Return (x, y) of the center of cell containing provided text 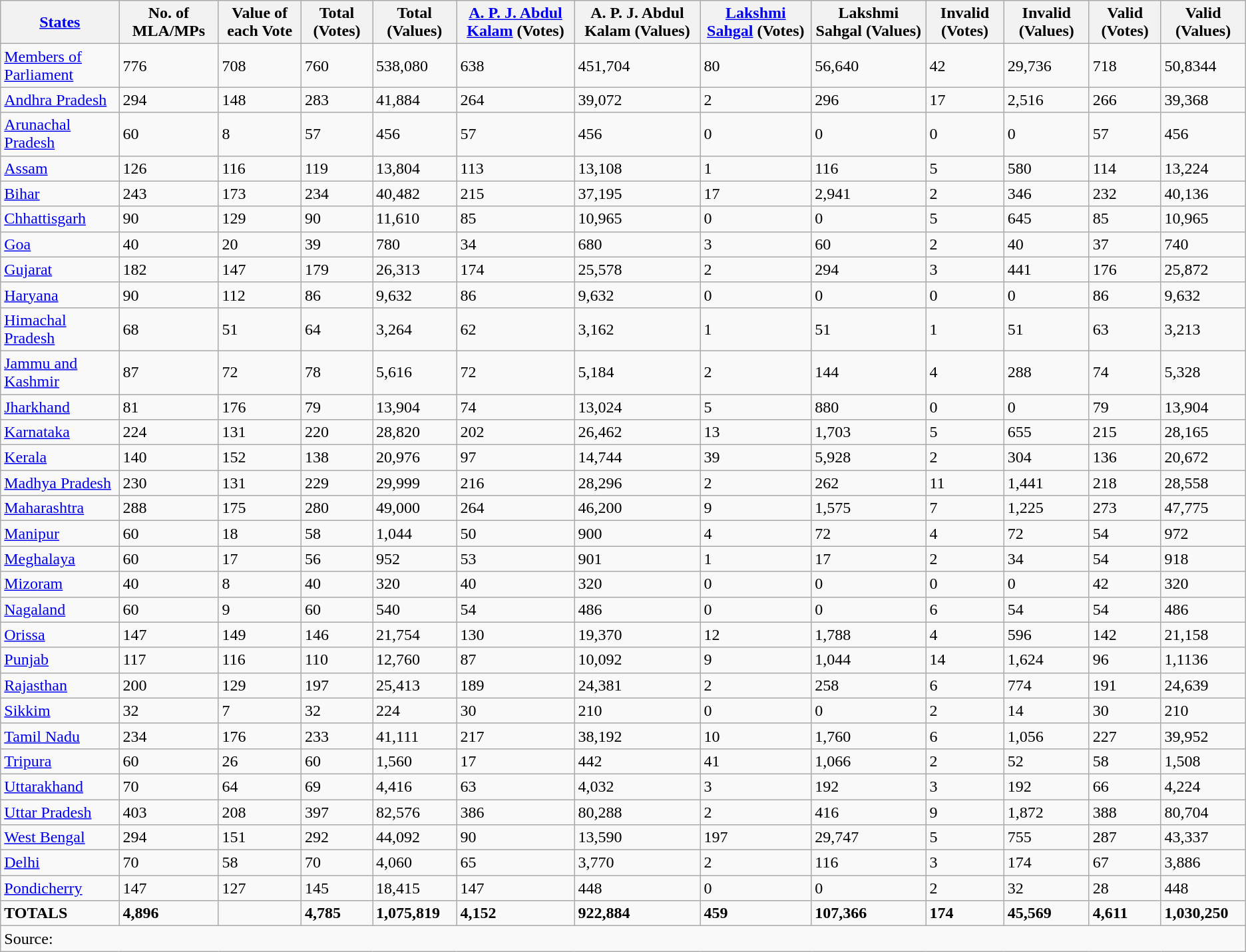
718 (1125, 65)
292 (337, 838)
130 (515, 635)
Delhi (60, 863)
Total (Values) (415, 23)
1,624 (1046, 660)
Tripura (60, 761)
4,032 (638, 786)
65 (515, 863)
117 (169, 660)
Punjab (60, 660)
1,760 (869, 736)
49,000 (415, 508)
29,747 (869, 838)
14,744 (638, 458)
18,415 (415, 888)
145 (337, 888)
755 (1046, 838)
220 (337, 432)
26 (260, 761)
175 (260, 508)
740 (1203, 244)
39,952 (1203, 736)
596 (1046, 635)
67 (1125, 863)
258 (869, 685)
20,976 (415, 458)
645 (1046, 219)
Himachal Pradesh (60, 329)
97 (515, 458)
Sikkim (60, 711)
68 (169, 329)
216 (515, 483)
40,482 (415, 194)
25,578 (638, 269)
66 (1125, 786)
4,152 (515, 913)
69 (337, 786)
218 (1125, 483)
1,030,250 (1203, 913)
13,590 (638, 838)
119 (337, 168)
2,516 (1046, 100)
38,192 (638, 736)
142 (1125, 635)
146 (337, 635)
Orissa (60, 635)
Value of each Vote (260, 23)
States (60, 23)
229 (337, 483)
10 (756, 736)
182 (169, 269)
5,184 (638, 373)
41,111 (415, 736)
Andhra Pradesh (60, 100)
900 (638, 534)
760 (337, 65)
227 (1125, 736)
952 (415, 559)
441 (1046, 269)
Jharkhand (60, 406)
2,941 (869, 194)
24,381 (638, 685)
179 (337, 269)
21,754 (415, 635)
20 (260, 244)
Karnataka (60, 432)
52 (1046, 761)
243 (169, 194)
Bihar (60, 194)
4,060 (415, 863)
114 (1125, 168)
262 (869, 483)
Arunachal Pradesh (60, 134)
44,092 (415, 838)
Jammu and Kashmir (60, 373)
Mizoram (60, 584)
50,8344 (1203, 65)
138 (337, 458)
13,804 (415, 168)
386 (515, 812)
29,736 (1046, 65)
Invalid (Votes) (965, 23)
151 (260, 838)
397 (337, 812)
680 (638, 244)
Rajasthan (60, 685)
Gujarat (60, 269)
47,775 (1203, 508)
46,200 (638, 508)
37 (1125, 244)
20,672 (1203, 458)
80,704 (1203, 812)
4,416 (415, 786)
1,872 (1046, 812)
5,328 (1203, 373)
Kerala (60, 458)
Lakshmi Sahgal (Votes) (756, 23)
3,162 (638, 329)
TOTALS (60, 913)
148 (260, 100)
45,569 (1046, 913)
540 (415, 609)
81 (169, 406)
No. of MLA/MPs (169, 23)
82,576 (415, 812)
5,616 (415, 373)
5,928 (869, 458)
26,462 (638, 432)
Total (Votes) (337, 23)
19,370 (638, 635)
53 (515, 559)
41,884 (415, 100)
Goa (60, 244)
3,213 (1203, 329)
451,704 (638, 65)
3,264 (415, 329)
Chhattisgarh (60, 219)
189 (515, 685)
273 (1125, 508)
144 (869, 373)
11,610 (415, 219)
403 (169, 812)
388 (1125, 812)
1,788 (869, 635)
Maharashtra (60, 508)
Invalid (Values) (1046, 23)
25,872 (1203, 269)
21,158 (1203, 635)
11 (965, 483)
41 (756, 761)
1,441 (1046, 483)
Valid (Values) (1203, 23)
78 (337, 373)
136 (1125, 458)
26,313 (415, 269)
655 (1046, 432)
230 (169, 483)
580 (1046, 168)
13 (756, 432)
A. P. J. Abdul Kalam (Values) (638, 23)
37,195 (638, 194)
13,108 (638, 168)
39,072 (638, 100)
4,896 (169, 913)
28 (1125, 888)
Uttar Pradesh (60, 812)
10,092 (638, 660)
780 (415, 244)
1,508 (1203, 761)
1,075,819 (415, 913)
346 (1046, 194)
972 (1203, 534)
12 (756, 635)
1,1136 (1203, 660)
442 (638, 761)
1,056 (1046, 736)
12,760 (415, 660)
200 (169, 685)
4,611 (1125, 913)
287 (1125, 838)
Nagaland (60, 609)
40,136 (1203, 194)
191 (1125, 685)
Assam (60, 168)
West Bengal (60, 838)
1,575 (869, 508)
28,296 (638, 483)
280 (337, 508)
Uttarakhand (60, 786)
4,224 (1203, 786)
901 (638, 559)
708 (260, 65)
459 (756, 913)
Tamil Nadu (60, 736)
107,366 (869, 913)
140 (169, 458)
776 (169, 65)
28,558 (1203, 483)
233 (337, 736)
283 (337, 100)
80 (756, 65)
1,066 (869, 761)
232 (1125, 194)
Lakshmi Sahgal (Values) (869, 23)
Madhya Pradesh (60, 483)
217 (515, 736)
3,770 (638, 863)
Manipur (60, 534)
266 (1125, 100)
Pondicherry (60, 888)
126 (169, 168)
304 (1046, 458)
A. P. J. Abdul Kalam (Votes) (515, 23)
3,886 (1203, 863)
918 (1203, 559)
43,337 (1203, 838)
Source: (623, 939)
149 (260, 635)
56 (337, 559)
80,288 (638, 812)
Meghalaya (60, 559)
880 (869, 406)
638 (515, 65)
28,820 (415, 432)
50 (515, 534)
13,224 (1203, 168)
416 (869, 812)
296 (869, 100)
24,639 (1203, 685)
28,165 (1203, 432)
25,413 (415, 685)
Members of Parliament (60, 65)
39,368 (1203, 100)
112 (260, 295)
1,703 (869, 432)
29,999 (415, 483)
538,080 (415, 65)
96 (1125, 660)
13,024 (638, 406)
127 (260, 888)
110 (337, 660)
4,785 (337, 913)
113 (515, 168)
922,884 (638, 913)
152 (260, 458)
1,225 (1046, 508)
1,560 (415, 761)
208 (260, 812)
Haryana (60, 295)
18 (260, 534)
774 (1046, 685)
202 (515, 432)
56,640 (869, 65)
173 (260, 194)
62 (515, 329)
Valid (Votes) (1125, 23)
